Return the [x, y] coordinate for the center point of the cell that contains the specified text.  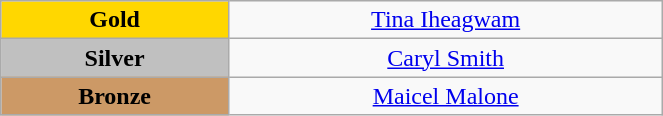
Maicel Malone [445, 96]
Bronze [115, 96]
Silver [115, 58]
Gold [115, 20]
Caryl Smith [445, 58]
Tina Iheagwam [445, 20]
